From the cell containing the given text, extract its center point as [x, y] coordinate. 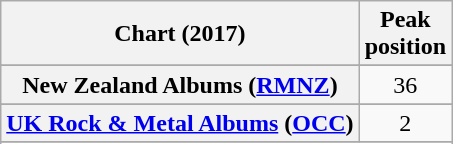
Chart (2017) [180, 34]
New Zealand Albums (RMNZ) [180, 85]
Peak position [405, 34]
36 [405, 85]
2 [405, 123]
UK Rock & Metal Albums (OCC) [180, 123]
